For the text-containing cell, return its midpoint in (X, Y) coordinate format. 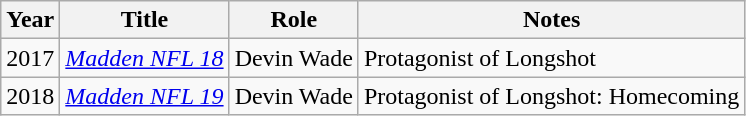
Madden NFL 18 (144, 58)
Protagonist of Longshot: Homecoming (551, 96)
Madden NFL 19 (144, 96)
Year (30, 20)
2017 (30, 58)
Title (144, 20)
2018 (30, 96)
Role (294, 20)
Protagonist of Longshot (551, 58)
Notes (551, 20)
